From the cell containing the given text, extract its center point as [X, Y] coordinate. 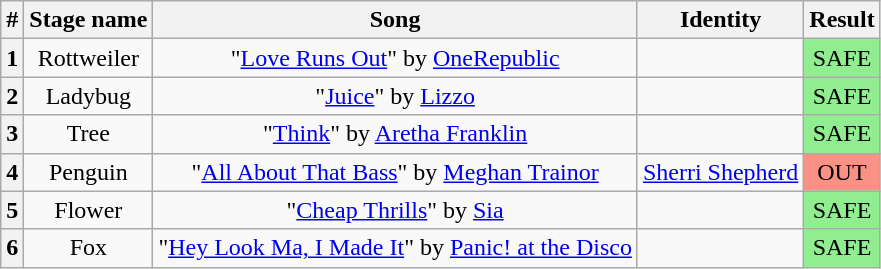
3 [12, 134]
"Love Runs Out" by OneRepublic [396, 58]
5 [12, 210]
"Hey Look Ma, I Made It" by Panic! at the Disco [396, 248]
1 [12, 58]
Identity [720, 20]
"Think" by Aretha Franklin [396, 134]
Penguin [88, 172]
Result [842, 20]
"Cheap Thrills" by Sia [396, 210]
Rottweiler [88, 58]
Sherri Shepherd [720, 172]
Fox [88, 248]
# [12, 20]
OUT [842, 172]
2 [12, 96]
Flower [88, 210]
4 [12, 172]
Tree [88, 134]
Song [396, 20]
6 [12, 248]
"All About That Bass" by Meghan Trainor [396, 172]
"Juice" by Lizzo [396, 96]
Stage name [88, 20]
Ladybug [88, 96]
